Return the [X, Y] coordinate for the center point of the cell that contains the specified text.  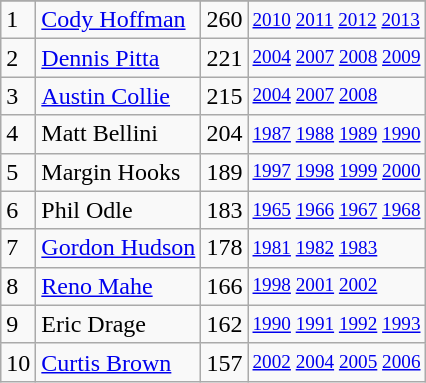
2010 2011 2012 2013 [336, 20]
189 [224, 172]
221 [224, 58]
10 [18, 362]
215 [224, 96]
Reno Mahe [118, 286]
7 [18, 248]
2002 2004 2005 2006 [336, 362]
260 [224, 20]
Cody Hoffman [118, 20]
Eric Drage [118, 324]
Phil Odle [118, 210]
Margin Hooks [118, 172]
2004 2007 2008 [336, 96]
1990 1991 1992 1993 [336, 324]
204 [224, 134]
9 [18, 324]
Dennis Pitta [118, 58]
Curtis Brown [118, 362]
178 [224, 248]
1965 1966 1967 1968 [336, 210]
166 [224, 286]
5 [18, 172]
157 [224, 362]
Matt Bellini [118, 134]
1987 1988 1989 1990 [336, 134]
162 [224, 324]
1998 2001 2002 [336, 286]
6 [18, 210]
183 [224, 210]
2004 2007 2008 2009 [336, 58]
8 [18, 286]
Gordon Hudson [118, 248]
1981 1982 1983 [336, 248]
1997 1998 1999 2000 [336, 172]
3 [18, 96]
1 [18, 20]
Austin Collie [118, 96]
4 [18, 134]
2 [18, 58]
